Return (X, Y) of the center of cell containing provided text 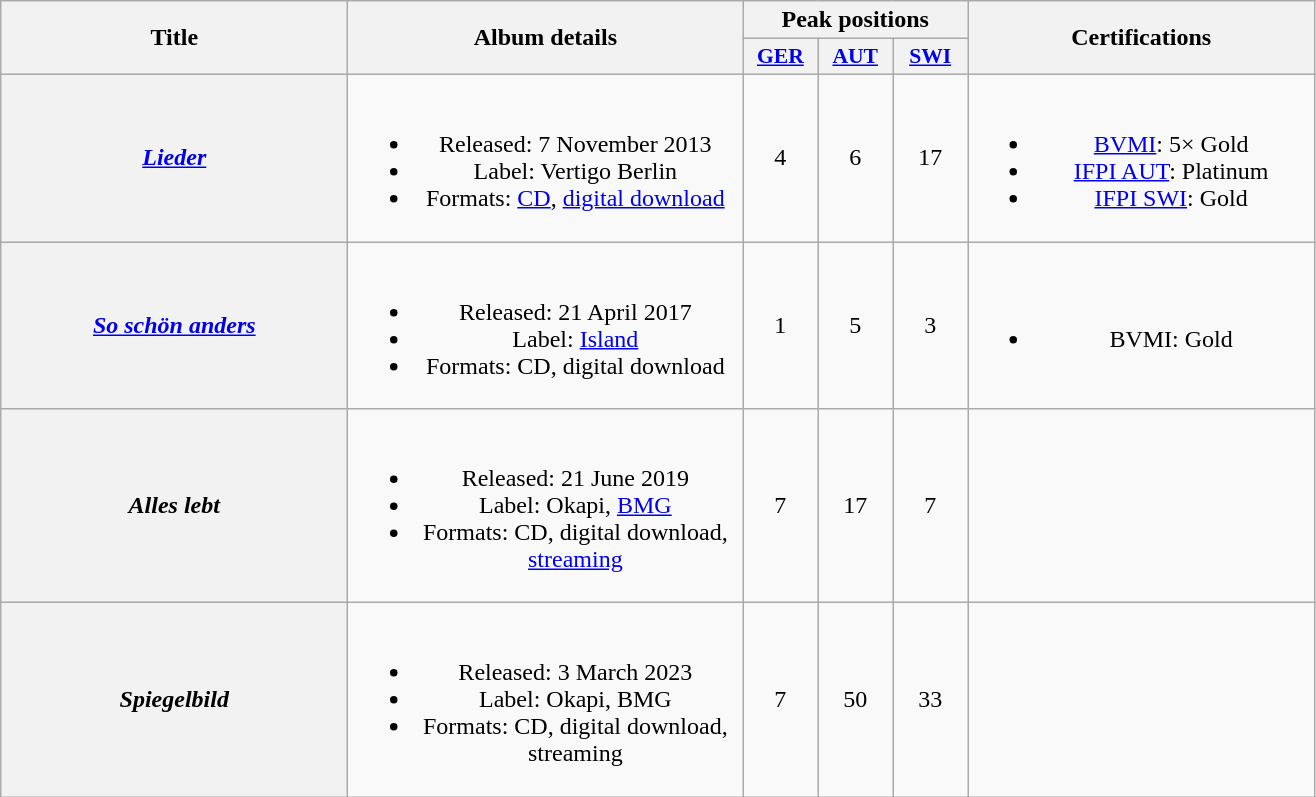
Spiegelbild (174, 700)
Released: 21 June 2019Label: Okapi, BMGFormats: CD, digital download, streaming (546, 506)
6 (856, 158)
Album details (546, 38)
Released: 7 November 2013Label: Vertigo BerlinFormats: CD, digital download (546, 158)
33 (930, 700)
5 (856, 326)
Title (174, 38)
Peak positions (856, 20)
Released: 3 March 2023Label: Okapi, BMGFormats: CD, digital download, streaming (546, 700)
So schön anders (174, 326)
1 (780, 326)
Certifications (1142, 38)
SWI (930, 57)
Released: 21 April 2017Label: IslandFormats: CD, digital download (546, 326)
Alles lebt (174, 506)
Lieder (174, 158)
GER (780, 57)
3 (930, 326)
AUT (856, 57)
50 (856, 700)
BVMI: 5× GoldIFPI AUT: PlatinumIFPI SWI: Gold (1142, 158)
BVMI: Gold (1142, 326)
4 (780, 158)
